Determine the (x, y) coordinate at the center of the cell enclosing the given text.  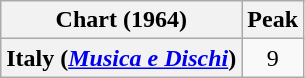
Peak (273, 20)
Chart (1964) (122, 20)
Italy (Musica e Dischi) (122, 58)
9 (273, 58)
